Return (X, Y) of the center of cell containing provided text 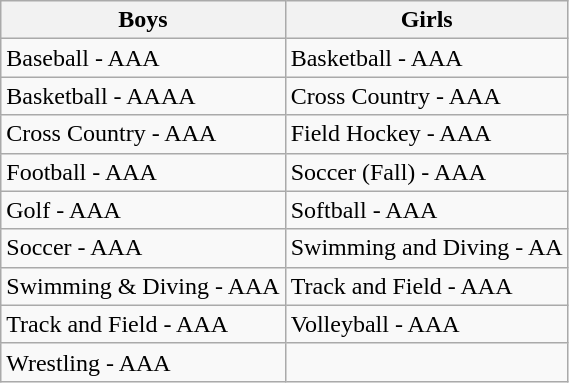
Boys (143, 20)
Baseball - AAA (143, 58)
Wrestling - AAA (143, 362)
Field Hockey - AAA (426, 134)
Soccer (Fall) - AAA (426, 172)
Swimming and Diving - AA (426, 248)
Basketball - AAA (426, 58)
Volleyball - AAA (426, 324)
Swimming & Diving - AAA (143, 286)
Soccer - AAA (143, 248)
Football - AAA (143, 172)
Girls (426, 20)
Basketball - AAAA (143, 96)
Golf - AAA (143, 210)
Softball - AAA (426, 210)
